Detect which cell encompasses the target text, then output its [x, y] center coordinate. 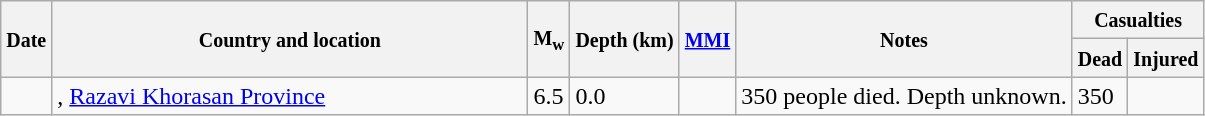
6.5 [549, 96]
350 [1100, 96]
Mw [549, 39]
MMI [708, 39]
Casualties [1138, 20]
Injured [1166, 58]
Country and location [290, 39]
0.0 [624, 96]
, Razavi Khorasan Province [290, 96]
Depth (km) [624, 39]
Date [26, 39]
Notes [904, 39]
350 people died. Depth unknown. [904, 96]
Dead [1100, 58]
